Capture the cell that displays the provided text and extract its [x, y] central coordinate. 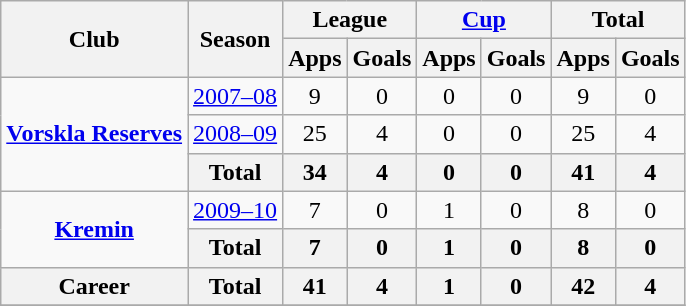
2008–09 [236, 134]
League [350, 20]
Vorskla Reserves [94, 134]
Club [94, 39]
2009–10 [236, 210]
Career [94, 286]
42 [583, 286]
Kremin [94, 229]
Cup [484, 20]
2007–08 [236, 96]
34 [315, 172]
Season [236, 39]
